Determine the (x, y) coordinate at the center of the cell enclosing the given text.  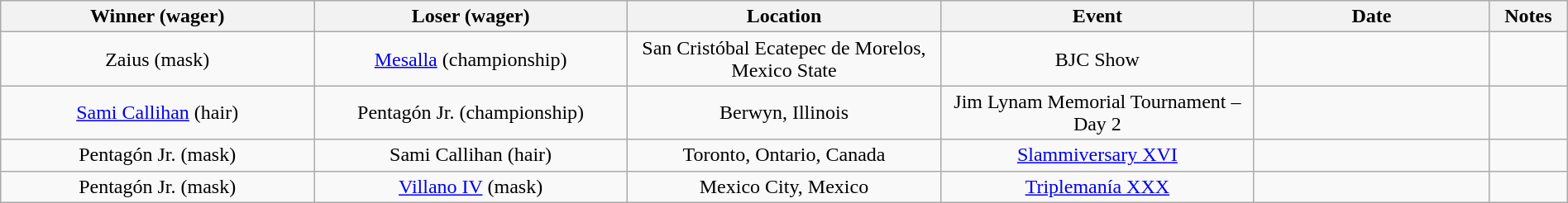
Zaius (mask) (157, 59)
Pentagón Jr. (championship) (471, 112)
Loser (wager) (471, 17)
Location (784, 17)
Mesalla (championship) (471, 59)
San Cristóbal Ecatepec de Morelos, Mexico State (784, 59)
Mexico City, Mexico (784, 186)
Slammiversary XVI (1097, 155)
Date (1371, 17)
Winner (wager) (157, 17)
Berwyn, Illinois (784, 112)
Jim Lynam Memorial Tournament – Day 2 (1097, 112)
Triplemanía XXX (1097, 186)
Notes (1528, 17)
Toronto, Ontario, Canada (784, 155)
BJC Show (1097, 59)
Villano IV (mask) (471, 186)
Event (1097, 17)
